Identify which cell holds the provided text, then report its (x, y) central coordinate. 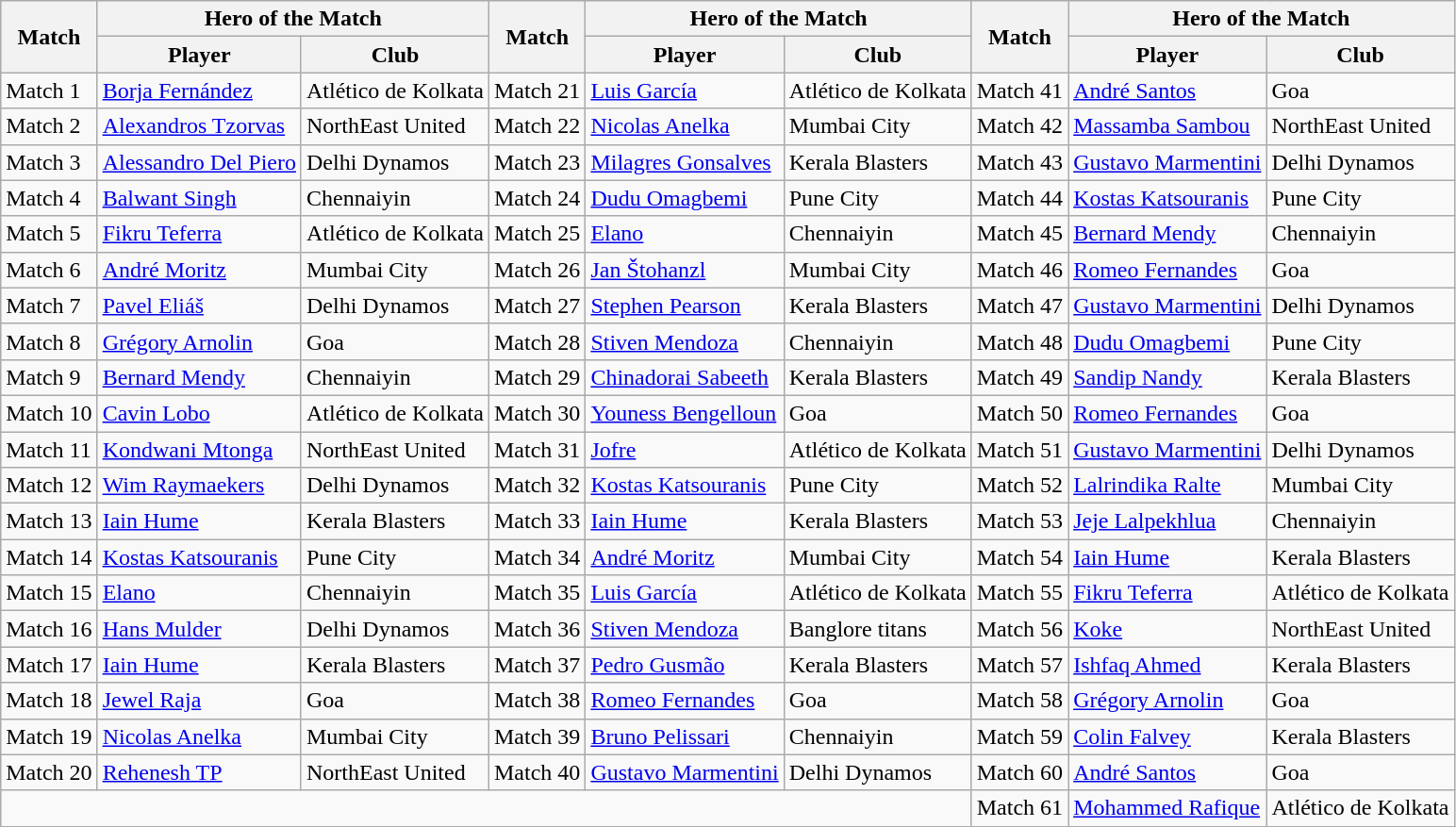
Match 40 (537, 772)
Borja Fernández (199, 91)
Match 39 (537, 736)
Match 13 (49, 521)
Bruno Pelissari (685, 736)
Match 8 (49, 341)
Match 12 (49, 486)
Match 5 (49, 234)
Cavin Lobo (199, 413)
Match 10 (49, 413)
Match 20 (49, 772)
Youness Bengelloun (685, 413)
Match 17 (49, 665)
Sandip Nandy (1167, 377)
Match 24 (537, 198)
Match 30 (537, 413)
Match 4 (49, 198)
Match 15 (49, 593)
Match 1 (49, 91)
Match 28 (537, 341)
Match 31 (537, 450)
Mohammed Rafique (1167, 808)
Match 46 (1019, 270)
Alexandros Tzorvas (199, 126)
Milagres Gonsalves (685, 162)
Match 25 (537, 234)
Hans Mulder (199, 629)
Match 18 (49, 701)
Jan Štohanzl (685, 270)
Match 50 (1019, 413)
Ishfaq Ahmed (1167, 665)
Match 7 (49, 306)
Alessandro Del Piero (199, 162)
Match 16 (49, 629)
Match 27 (537, 306)
Match 19 (49, 736)
Lalrindika Ralte (1167, 486)
Match 53 (1019, 521)
Match 56 (1019, 629)
Match 6 (49, 270)
Match 42 (1019, 126)
Match 2 (49, 126)
Match 21 (537, 91)
Match 57 (1019, 665)
Match 59 (1019, 736)
Match 49 (1019, 377)
Match 35 (537, 593)
Match 44 (1019, 198)
Match 33 (537, 521)
Match 45 (1019, 234)
Match 36 (537, 629)
Match 3 (49, 162)
Jewel Raja (199, 701)
Match 51 (1019, 450)
Jofre (685, 450)
Match 54 (1019, 557)
Match 55 (1019, 593)
Jeje Lalpekhlua (1167, 521)
Match 14 (49, 557)
Match 43 (1019, 162)
Match 22 (537, 126)
Match 38 (537, 701)
Wim Raymaekers (199, 486)
Match 61 (1019, 808)
Match 11 (49, 450)
Match 37 (537, 665)
Match 48 (1019, 341)
Pedro Gusmão (685, 665)
Match 9 (49, 377)
Stephen Pearson (685, 306)
Massamba Sambou (1167, 126)
Match 29 (537, 377)
Colin Falvey (1167, 736)
Kondwani Mtonga (199, 450)
Match 26 (537, 270)
Balwant Singh (199, 198)
Banglore titans (877, 629)
Match 32 (537, 486)
Match 23 (537, 162)
Chinadorai Sabeeth (685, 377)
Rehenesh TP (199, 772)
Match 58 (1019, 701)
Pavel Eliáš (199, 306)
Match 52 (1019, 486)
Match 34 (537, 557)
Match 47 (1019, 306)
Koke (1167, 629)
Match 41 (1019, 91)
Match 60 (1019, 772)
